Return the (x, y) coordinate for the center point of the cell that contains the specified text.  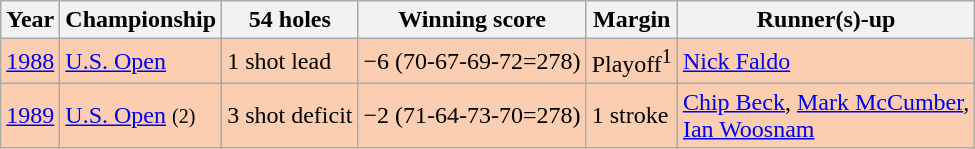
U.S. Open (2) (141, 116)
Nick Faldo (826, 62)
Year (30, 20)
1 shot lead (290, 62)
Winning score (472, 20)
Playoff1 (632, 62)
1988 (30, 62)
−2 (71-64-73-70=278) (472, 116)
1989 (30, 116)
−6 (70-67-69-72=278) (472, 62)
54 holes (290, 20)
1 stroke (632, 116)
U.S. Open (141, 62)
Runner(s)-up (826, 20)
Championship (141, 20)
3 shot deficit (290, 116)
Chip Beck, Mark McCumber, Ian Woosnam (826, 116)
Margin (632, 20)
